Locate the cell with the specified text and output its [x, y] center coordinate. 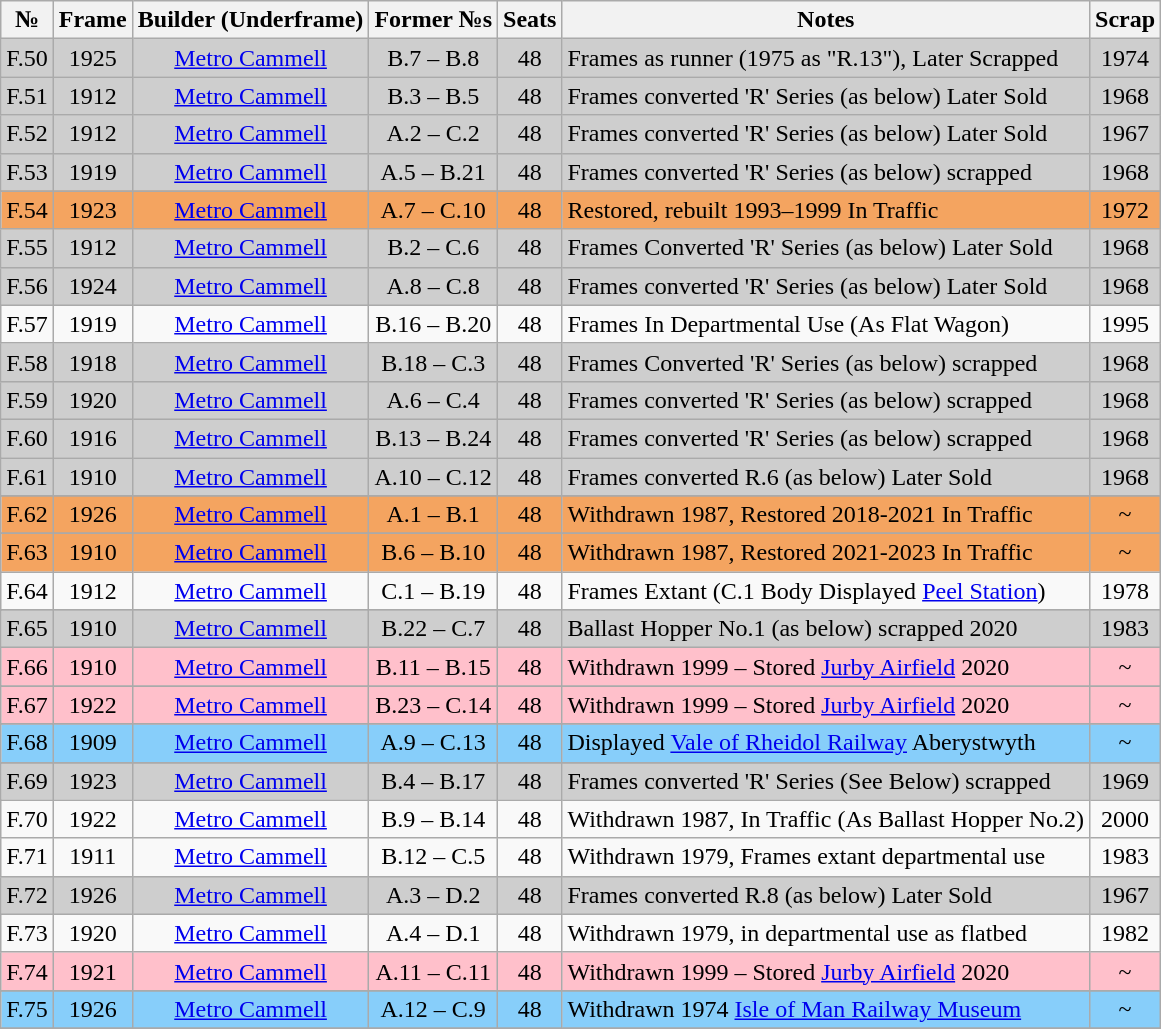
Builder (Underframe) [250, 20]
Scrap [1126, 20]
1924 [92, 286]
Restored, rebuilt 1993–1999 In Traffic [826, 210]
F.70 [27, 819]
F.51 [27, 96]
1972 [1126, 210]
Ballast Hopper No.1 (as below) scrapped 2020 [826, 629]
C.1 – B.19 [434, 591]
F.71 [27, 857]
Former №s [434, 20]
F.68 [27, 743]
A.3 – D.2 [434, 895]
F.61 [27, 477]
F.67 [27, 705]
Withdrawn 1974 Isle of Man Railway Museum [826, 1009]
F.53 [27, 172]
F.63 [27, 553]
B.12 – C.5 [434, 857]
1909 [92, 743]
B.16 – B.20 [434, 324]
Frames as runner (1975 as "R.13"), Later Scrapped [826, 58]
F.56 [27, 286]
Frames Extant (C.1 Body Displayed Peel Station) [826, 591]
B.2 – C.6 [434, 248]
A.12 – C.9 [434, 1009]
Withdrawn 1979, Frames extant departmental use [826, 857]
F.59 [27, 400]
Withdrawn 1979, in departmental use as flatbed [826, 933]
A.9 – C.13 [434, 743]
F.65 [27, 629]
B.4 – B.17 [434, 781]
B.6 – B.10 [434, 553]
B.13 – B.24 [434, 438]
A.7 – C.10 [434, 210]
Frames converted R.8 (as below) Later Sold [826, 895]
F.64 [27, 591]
1978 [1126, 591]
B.11 – B.15 [434, 667]
1925 [92, 58]
B.18 – C.3 [434, 362]
Frames Converted 'R' Series (as below) Later Sold [826, 248]
Seats [530, 20]
A.10 – C.12 [434, 477]
B.9 – B.14 [434, 819]
F.75 [27, 1009]
F.52 [27, 134]
F.74 [27, 971]
A.6 – C.4 [434, 400]
1921 [92, 971]
A.1 – B.1 [434, 515]
B.23 – C.14 [434, 705]
Frames In Departmental Use (As Flat Wagon) [826, 324]
Frames Converted 'R' Series (as below) scrapped [826, 362]
Withdrawn 1987, Restored 2021-2023 In Traffic [826, 553]
1918 [92, 362]
Notes [826, 20]
F.54 [27, 210]
F.55 [27, 248]
F.60 [27, 438]
F.66 [27, 667]
2000 [1126, 819]
F.58 [27, 362]
F.57 [27, 324]
F.69 [27, 781]
Withdrawn 1987, Restored 2018-2021 In Traffic [826, 515]
A.8 – C.8 [434, 286]
№ [27, 20]
A.5 – B.21 [434, 172]
1916 [92, 438]
1969 [1126, 781]
F.62 [27, 515]
A.11 – C.11 [434, 971]
1911 [92, 857]
B.22 – C.7 [434, 629]
B.7 – B.8 [434, 58]
Withdrawn 1987, In Traffic (As Ballast Hopper No.2) [826, 819]
1995 [1126, 324]
Frames converted 'R' Series (See Below) scrapped [826, 781]
Frame [92, 20]
Frames converted R.6 (as below) Later Sold [826, 477]
F.50 [27, 58]
F.73 [27, 933]
1974 [1126, 58]
B.3 – B.5 [434, 96]
A.2 – C.2 [434, 134]
A.4 – D.1 [434, 933]
Displayed Vale of Rheidol Railway Aberystwyth [826, 743]
F.72 [27, 895]
1982 [1126, 933]
